Locate the cell with the specified text and output its [X, Y] center coordinate. 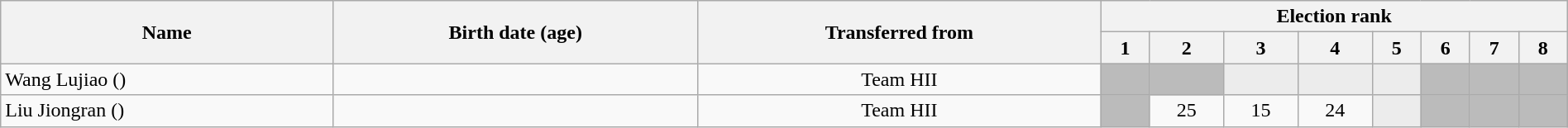
Transferred from [900, 32]
5 [1396, 48]
Name [167, 32]
Election rank [1334, 17]
Wang Lujiao () [167, 79]
Liu Jiongran () [167, 111]
6 [1446, 48]
24 [1335, 111]
25 [1187, 111]
2 [1187, 48]
4 [1335, 48]
1 [1125, 48]
8 [1543, 48]
15 [1261, 111]
3 [1261, 48]
7 [1494, 48]
Birth date (age) [516, 32]
